Return (x, y) of the center of cell containing provided text 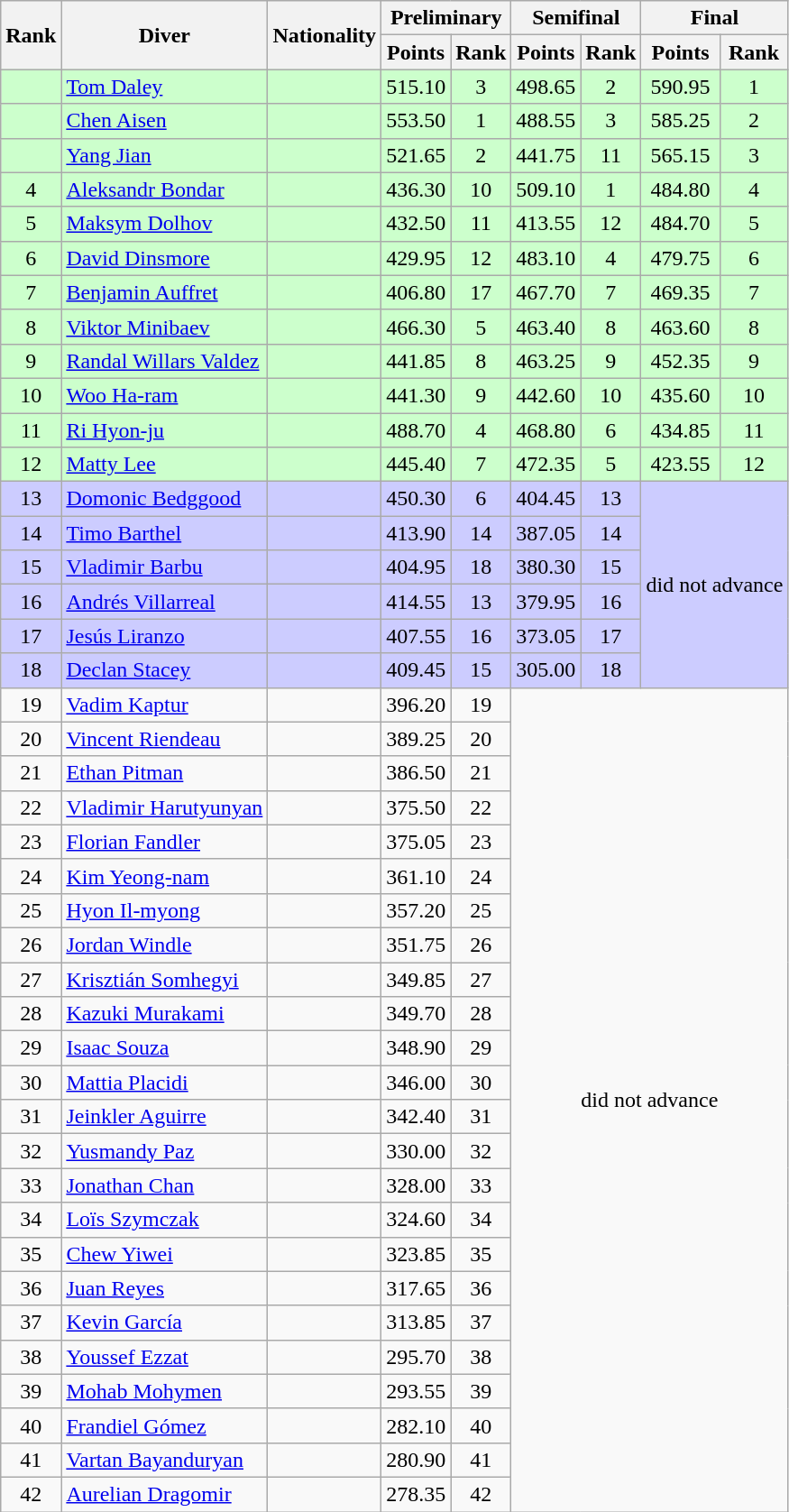
Nationality (325, 35)
357.20 (417, 910)
Yang Jian (164, 155)
442.60 (546, 395)
379.95 (546, 602)
407.55 (417, 636)
Domonic Bedggood (164, 499)
436.30 (417, 189)
351.75 (417, 945)
Benjamin Auffret (164, 292)
Kevin García (164, 1323)
Jonathan Chan (164, 1185)
Jordan Windle (164, 945)
Vartan Bayanduryan (164, 1460)
469.35 (680, 292)
Jesús Liranzo (164, 636)
330.00 (417, 1151)
Timo Barthel (164, 533)
498.65 (546, 87)
278.35 (417, 1494)
Vincent Riendeau (164, 739)
348.90 (417, 1048)
Vladimir Barbu (164, 567)
463.60 (680, 327)
488.70 (417, 430)
Tom Daley (164, 87)
323.85 (417, 1254)
Youssef Ezzat (164, 1357)
441.30 (417, 395)
361.10 (417, 876)
432.50 (417, 224)
590.95 (680, 87)
472.35 (546, 465)
463.40 (546, 327)
414.55 (417, 602)
Chew Yiwei (164, 1254)
404.95 (417, 567)
Mohab Mohymen (164, 1391)
Florian Fandler (164, 842)
Krisztián Somhegyi (164, 979)
389.25 (417, 739)
404.45 (546, 499)
483.10 (546, 258)
396.20 (417, 705)
Aleksandr Bondar (164, 189)
484.80 (680, 189)
Declan Stacey (164, 670)
445.40 (417, 465)
Diver (164, 35)
Yusmandy Paz (164, 1151)
David Dinsmore (164, 258)
Juan Reyes (164, 1288)
585.25 (680, 121)
305.00 (546, 670)
441.85 (417, 361)
441.75 (546, 155)
Vladimir Harutyunyan (164, 807)
373.05 (546, 636)
Randal Willars Valdez (164, 361)
375.05 (417, 842)
Loïs Szymczak (164, 1220)
Aurelian Dragomir (164, 1494)
409.45 (417, 670)
484.70 (680, 224)
Woo Ha-ram (164, 395)
Semifinal (576, 18)
Maksym Dolhov (164, 224)
Preliminary (446, 18)
Andrés Villarreal (164, 602)
435.60 (680, 395)
509.10 (546, 189)
Matty Lee (164, 465)
452.35 (680, 361)
324.60 (417, 1220)
380.30 (546, 567)
Ethan Pitman (164, 773)
429.95 (417, 258)
488.55 (546, 121)
313.85 (417, 1323)
515.10 (417, 87)
413.90 (417, 533)
342.40 (417, 1117)
282.10 (417, 1425)
Hyon Il-myong (164, 910)
553.50 (417, 121)
450.30 (417, 499)
Frandiel Gómez (164, 1425)
479.75 (680, 258)
375.50 (417, 807)
468.80 (546, 430)
Mattia Placidi (164, 1083)
Kazuki Murakami (164, 1014)
387.05 (546, 533)
463.25 (546, 361)
521.65 (417, 155)
Ri Hyon-ju (164, 430)
346.00 (417, 1083)
Kim Yeong-nam (164, 876)
349.70 (417, 1014)
328.00 (417, 1185)
Isaac Souza (164, 1048)
Vadim Kaptur (164, 705)
565.15 (680, 155)
295.70 (417, 1357)
413.55 (546, 224)
Final (714, 18)
Jeinkler Aguirre (164, 1117)
349.85 (417, 979)
317.65 (417, 1288)
406.80 (417, 292)
Viktor Minibaev (164, 327)
466.30 (417, 327)
293.55 (417, 1391)
386.50 (417, 773)
434.85 (680, 430)
280.90 (417, 1460)
423.55 (680, 465)
467.70 (546, 292)
Chen Aisen (164, 121)
